Find where the given text appears and provide that cell's center as (X, Y) coordinate. 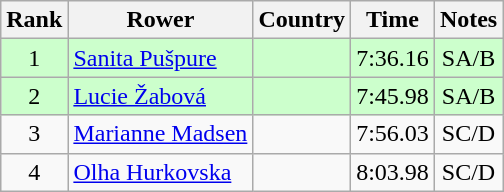
Time (393, 20)
8:03.98 (393, 172)
7:36.16 (393, 58)
Marianne Madsen (160, 134)
3 (34, 134)
7:56.03 (393, 134)
1 (34, 58)
Lucie Žabová (160, 96)
4 (34, 172)
Notes (468, 20)
7:45.98 (393, 96)
Rank (34, 20)
Rower (160, 20)
Country (302, 20)
Sanita Pušpure (160, 58)
Olha Hurkovska (160, 172)
2 (34, 96)
